Find where the given text appears and provide that cell's center as [X, Y] coordinate. 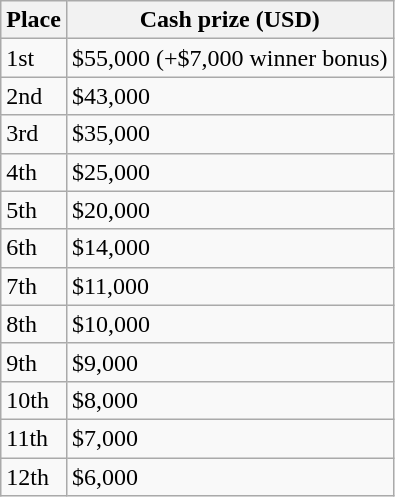
$14,000 [230, 248]
$6,000 [230, 477]
Place [34, 20]
$9,000 [230, 362]
Cash prize (USD) [230, 20]
$35,000 [230, 134]
3rd [34, 134]
1st [34, 58]
$43,000 [230, 96]
$25,000 [230, 172]
9th [34, 362]
$7,000 [230, 438]
8th [34, 324]
11th [34, 438]
10th [34, 400]
$20,000 [230, 210]
$8,000 [230, 400]
$11,000 [230, 286]
4th [34, 172]
12th [34, 477]
2nd [34, 96]
5th [34, 210]
$55,000 (+$7,000 winner bonus) [230, 58]
6th [34, 248]
7th [34, 286]
$10,000 [230, 324]
